Detect which cell encompasses the target text, then output its [x, y] center coordinate. 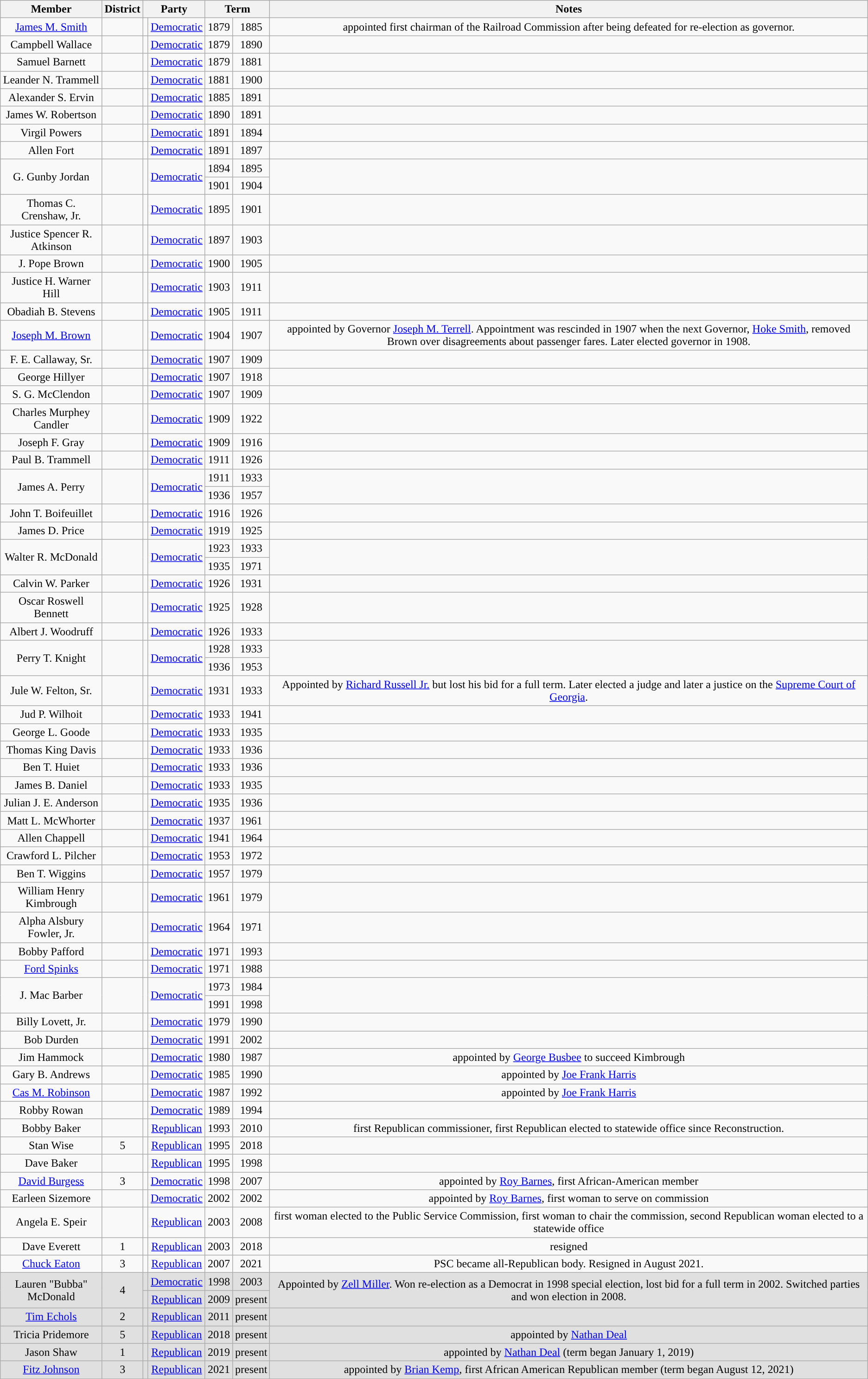
Paul B. Trammell [51, 460]
1972 [251, 855]
George Hillyer [51, 377]
Term [237, 9]
Thomas C. Crenshaw, Jr. [51, 210]
appointed by Nathan Deal [568, 1334]
Perry T. Knight [51, 658]
resigned [568, 1246]
1984 [251, 987]
Jason Shaw [51, 1352]
Matt L. McWhorter [51, 820]
2019 [219, 1352]
Albert J. Woodruff [51, 632]
Justice Spencer R. Atkinson [51, 239]
Dave Everett [51, 1246]
James B. Daniel [51, 785]
2008 [251, 1222]
James W. Robertson [51, 115]
Campbell Wallace [51, 45]
Jim Hammock [51, 1057]
Ford Spinks [51, 969]
1992 [251, 1092]
Virgil Powers [51, 133]
1988 [251, 969]
Cas M. Robinson [51, 1092]
1989 [219, 1110]
Alexander S. Ervin [51, 97]
Chuck Eaton [51, 1264]
Obadiah B. Stevens [51, 312]
Thomas King Davis [51, 750]
Walter R. McDonald [51, 557]
Crawford L. Pilcher [51, 855]
Charles Murphey Candler [51, 418]
Oscar Roswell Bennett [51, 607]
J. Mac Barber [51, 996]
first woman elected to the Public Service Commission, first woman to chair the commission, second Republican woman elected to a statewide office [568, 1222]
appointed by Nathan Deal (term began January 1, 2019) [568, 1352]
Billy Lovett, Jr. [51, 1022]
2011 [219, 1317]
Allen Fort [51, 150]
District [122, 9]
1922 [251, 418]
appointed by Brian Kemp, first African American Republican member (term began August 12, 2021) [568, 1370]
James A. Perry [51, 486]
1923 [219, 548]
Samuel Barnett [51, 62]
James D. Price [51, 530]
Joseph M. Brown [51, 336]
John T. Boifeuillet [51, 513]
2009 [219, 1299]
Robby Rowan [51, 1110]
Dave Baker [51, 1163]
2010 [251, 1128]
Fitz Johnson [51, 1370]
Bobby Pafford [51, 951]
S. G. McClendon [51, 395]
Jule W. Felton, Sr. [51, 691]
Appointed by Richard Russell Jr. but lost his bid for a full term. Later elected a judge and later a justice on the Supreme Court of Georgia. [568, 691]
G. Gunby Jordan [51, 177]
Calvin W. Parker [51, 584]
Tim Echols [51, 1317]
appointed by Roy Barnes, first African-American member [568, 1181]
Notes [568, 9]
Lauren "Bubba" McDonald [51, 1290]
PSC became all-Republican body. Resigned in August 2021. [568, 1264]
Bobby Baker [51, 1128]
2 [122, 1317]
Joseph F. Gray [51, 442]
1980 [219, 1057]
Allen Chappell [51, 838]
Ben T. Huiet [51, 767]
Justice H. Warner Hill [51, 287]
4 [122, 1290]
William Henry Kimbrough [51, 898]
J. Pope Brown [51, 264]
Jud P. Wilhoit [51, 715]
Julian J. E. Anderson [51, 803]
1919 [219, 530]
appointed by Roy Barnes, first woman to serve on commission [568, 1199]
Leander N. Trammell [51, 80]
Stan Wise [51, 1145]
first Republican commissioner, first Republican elected to statewide office since Reconstruction. [568, 1128]
Angela E. Speir [51, 1222]
David Burgess [51, 1181]
Earleen Sizemore [51, 1199]
Alpha Alsbury Fowler, Jr. [51, 927]
1985 [219, 1075]
F. E. Callaway, Sr. [51, 359]
Bob Durden [51, 1040]
Gary B. Andrews [51, 1075]
1994 [251, 1110]
Tricia Pridemore [51, 1334]
James M. Smith [51, 27]
1973 [219, 987]
appointed by George Busbee to succeed Kimbrough [568, 1057]
1918 [251, 377]
appointed first chairman of the Railroad Commission after being defeated for re-election as governor. [568, 27]
Member [51, 9]
George L. Goode [51, 732]
Ben T. Wiggins [51, 873]
1937 [219, 820]
Party [174, 9]
